Identify which cell holds the provided text, then report its (X, Y) central coordinate. 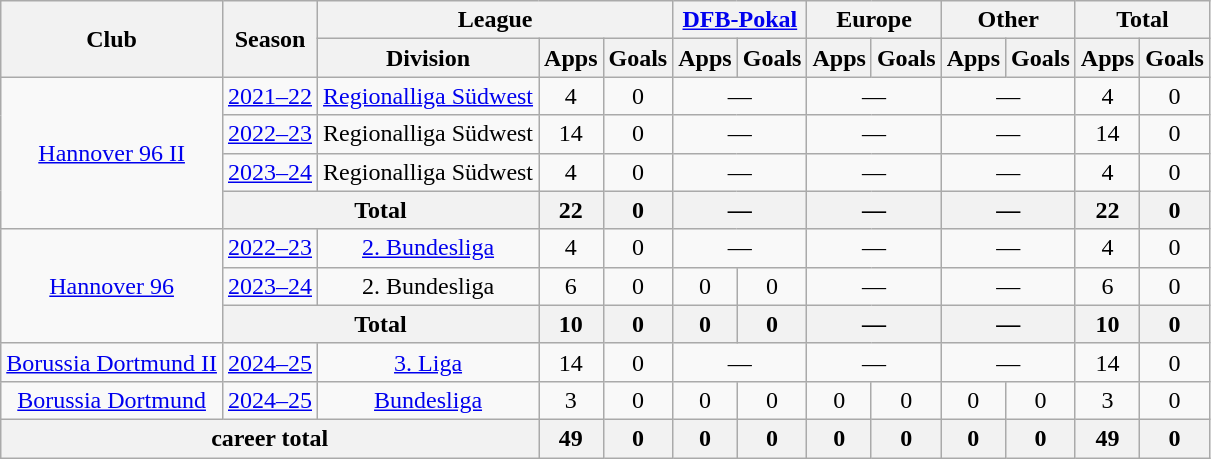
Division (428, 58)
3. Liga (428, 362)
Bundesliga (428, 400)
career total (270, 438)
Club (112, 39)
Other (1008, 20)
League (496, 20)
Borussia Dortmund II (112, 362)
Europe (874, 20)
Hannover 96 II (112, 153)
Season (270, 39)
DFB-Pokal (740, 20)
2021–22 (270, 96)
Hannover 96 (112, 286)
Borussia Dortmund (112, 400)
